Search for the cell housing the specified text and yield its (X, Y) center coordinate. 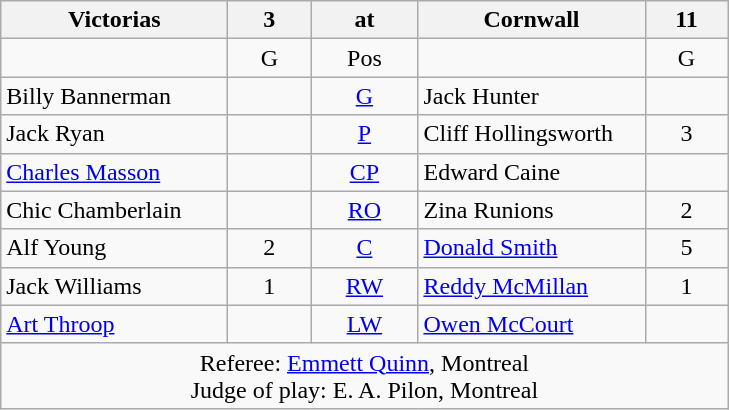
11 (686, 20)
Owen McCourt (532, 324)
Jack Hunter (532, 96)
CP (364, 172)
Chic Chamberlain (114, 210)
Alf Young (114, 248)
P (364, 134)
Victorias (114, 20)
Pos (364, 58)
Charles Masson (114, 172)
at (364, 20)
Reddy McMillan (532, 286)
RW (364, 286)
Cornwall (532, 20)
Cliff Hollingsworth (532, 134)
Jack Ryan (114, 134)
LW (364, 324)
Referee: Emmett Quinn, MontrealJudge of play: E. A. Pilon, Montreal (364, 376)
Zina Runions (532, 210)
Jack Williams (114, 286)
C (364, 248)
Donald Smith (532, 248)
Art Throop (114, 324)
Edward Caine (532, 172)
5 (686, 248)
Billy Bannerman (114, 96)
RO (364, 210)
